Locate the cell with the specified text and output its [X, Y] center coordinate. 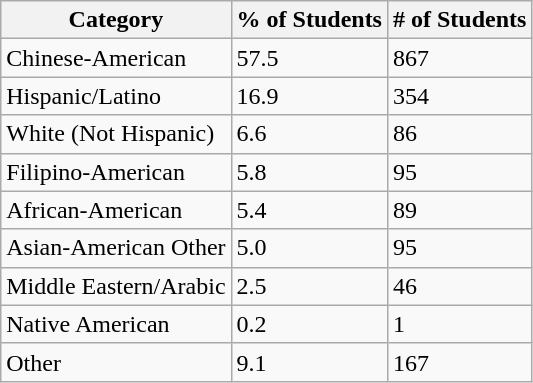
16.9 [309, 96]
Asian-American Other [116, 248]
167 [459, 362]
5.8 [309, 172]
Native American [116, 324]
# of Students [459, 20]
1 [459, 324]
354 [459, 96]
5.4 [309, 210]
5.0 [309, 248]
9.1 [309, 362]
Filipino-American [116, 172]
White (Not Hispanic) [116, 134]
89 [459, 210]
African-American [116, 210]
Category [116, 20]
86 [459, 134]
Other [116, 362]
2.5 [309, 286]
0.2 [309, 324]
6.6 [309, 134]
% of Students [309, 20]
46 [459, 286]
Hispanic/Latino [116, 96]
Chinese-American [116, 58]
867 [459, 58]
Middle Eastern/Arabic [116, 286]
57.5 [309, 58]
